Identify which cell holds the provided text, then report its (X, Y) central coordinate. 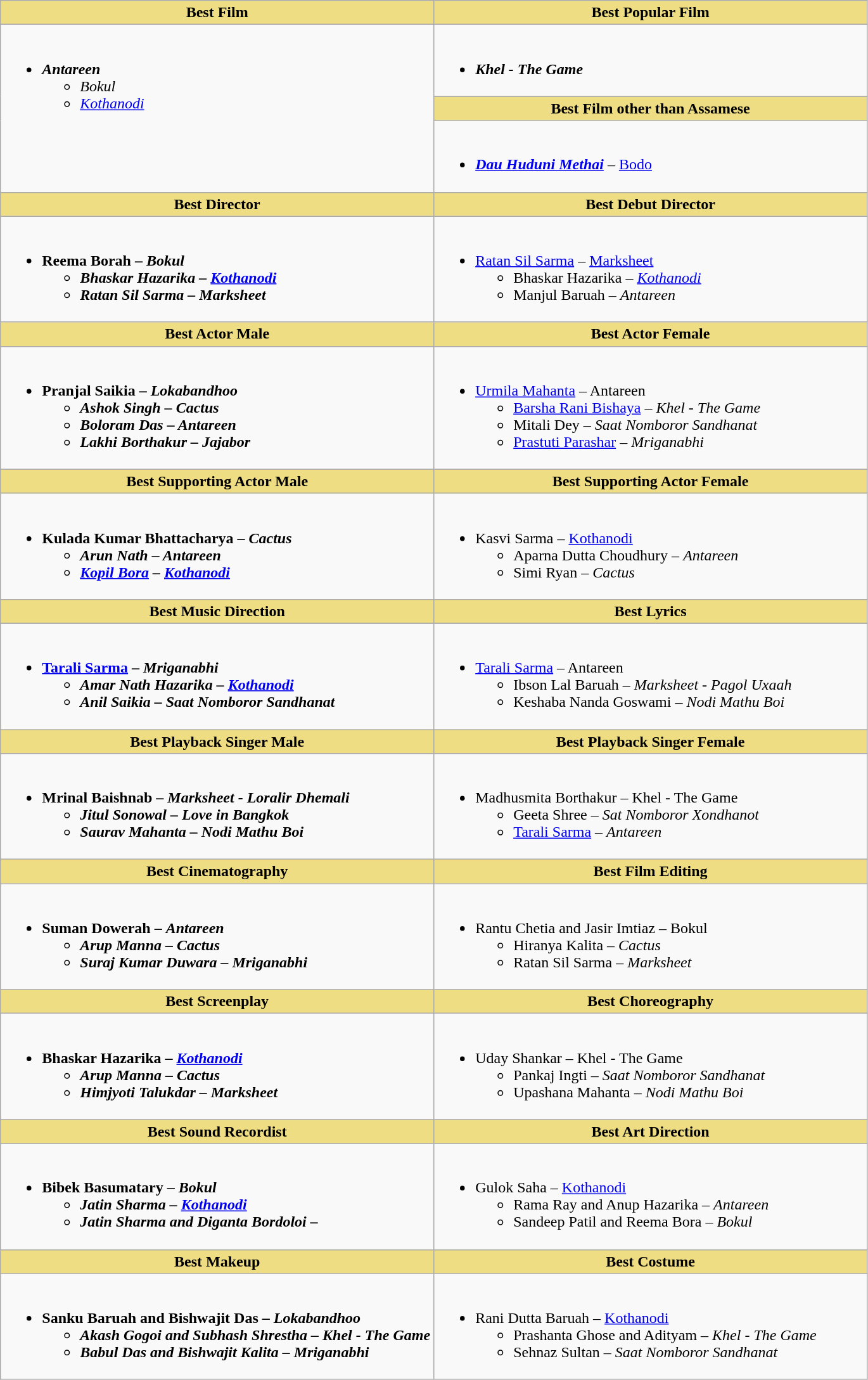
Best Film (217, 13)
Urmila Mahanta – AntareenBarsha Rani Bishaya – Khel - The GameMitali Dey – Saat Nomboror SandhanatPrastuti Parashar – Mriganabhi (651, 408)
Kulada Kumar Bhattacharya – CactusArun Nath – AntareenKopil Bora – Kothanodi (217, 546)
Pranjal Saikia – LokabandhooAshok Singh – CactusBoloram Das – AntareenLakhi Borthakur – Jajabor (217, 408)
Best Choreography (651, 1002)
Best Debut Director (651, 204)
Best Playback Singer Male (217, 741)
Bhaskar Hazarika – KothanodiArup Manna – CactusHimjyoti Talukdar – Marksheet (217, 1066)
Best Popular Film (651, 13)
Best Lyrics (651, 611)
Best Film other than Assamese (651, 108)
Mrinal Baishnab – Marksheet - Loralir DhemaliJitul Sonowal – Love in BangkokSaurav Mahanta – Nodi Mathu Boi (217, 806)
Tarali Sarma – AntareenIbson Lal Baruah – Marksheet - Pagol UxaahKeshaba Nanda Goswami – Nodi Mathu Boi (651, 676)
Gulok Saha – KothanodiRama Ray and Anup Hazarika – AntareenSandeep Patil and Reema Bora – Bokul (651, 1197)
Best Makeup (217, 1261)
Uday Shankar – Khel - The GamePankaj Ingti – Saat Nomboror SandhanatUpashana Mahanta – Nodi Mathu Boi (651, 1066)
AntareenBokulKothanodi (217, 108)
Suman Dowerah – AntareenArup Manna – CactusSuraj Kumar Duwara – Mriganabhi (217, 937)
Best Actor Female (651, 334)
Rantu Chetia and Jasir Imtiaz – BokulHiranya Kalita – CactusRatan Sil Sarma – Marksheet (651, 937)
Dau Huduni Methai – Bodo (651, 156)
Madhusmita Borthakur – Khel - The GameGeeta Shree – Sat Nomboror XondhanotTarali Sarma – Antareen (651, 806)
Kasvi Sarma – KothanodiAparna Dutta Choudhury – AntareenSimi Ryan – Cactus (651, 546)
Best Actor Male (217, 334)
Best Supporting Actor Female (651, 481)
Best Costume (651, 1261)
Best Art Direction (651, 1132)
Best Playback Singer Female (651, 741)
Rani Dutta Baruah – KothanodiPrashanta Ghose and Adityam – Khel - The GameSehnaz Sultan – Saat Nomboror Sandhanat (651, 1326)
Best Director (217, 204)
Best Sound Recordist (217, 1132)
Reema Borah – BokulBhaskar Hazarika – KothanodiRatan Sil Sarma – Marksheet (217, 269)
Best Music Direction (217, 611)
Best Film Editing (651, 872)
Tarali Sarma – MriganabhiAmar Nath Hazarika – KothanodiAnil Saikia – Saat Nomboror Sandhanat (217, 676)
Bibek Basumatary – BokulJatin Sharma – KothanodiJatin Sharma and Diganta Bordoloi – (217, 1197)
Ratan Sil Sarma – MarksheetBhaskar Hazarika – KothanodiManjul Baruah – Antareen (651, 269)
Khel - The Game (651, 61)
Best Screenplay (217, 1002)
Best Supporting Actor Male (217, 481)
Best Cinematography (217, 872)
Sanku Baruah and Bishwajit Das – LokabandhooAkash Gogoi and Subhash Shrestha – Khel - The GameBabul Das and Bishwajit Kalita – Mriganabhi (217, 1326)
